Return the (x, y) coordinate for the center point of the cell that contains the specified text.  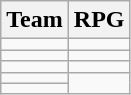
Team (35, 20)
RPG (99, 20)
